Output the (x, y) coordinate of the center of the cell containing the given text.  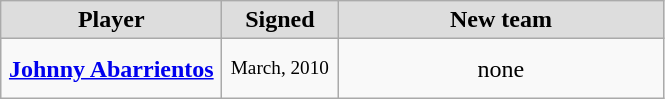
New team (501, 20)
March, 2010 (280, 69)
Player (112, 20)
Signed (280, 20)
Johnny Abarrientos (112, 69)
none (501, 69)
